Provide the [X, Y] coordinate of the cell's center where the given text is located.  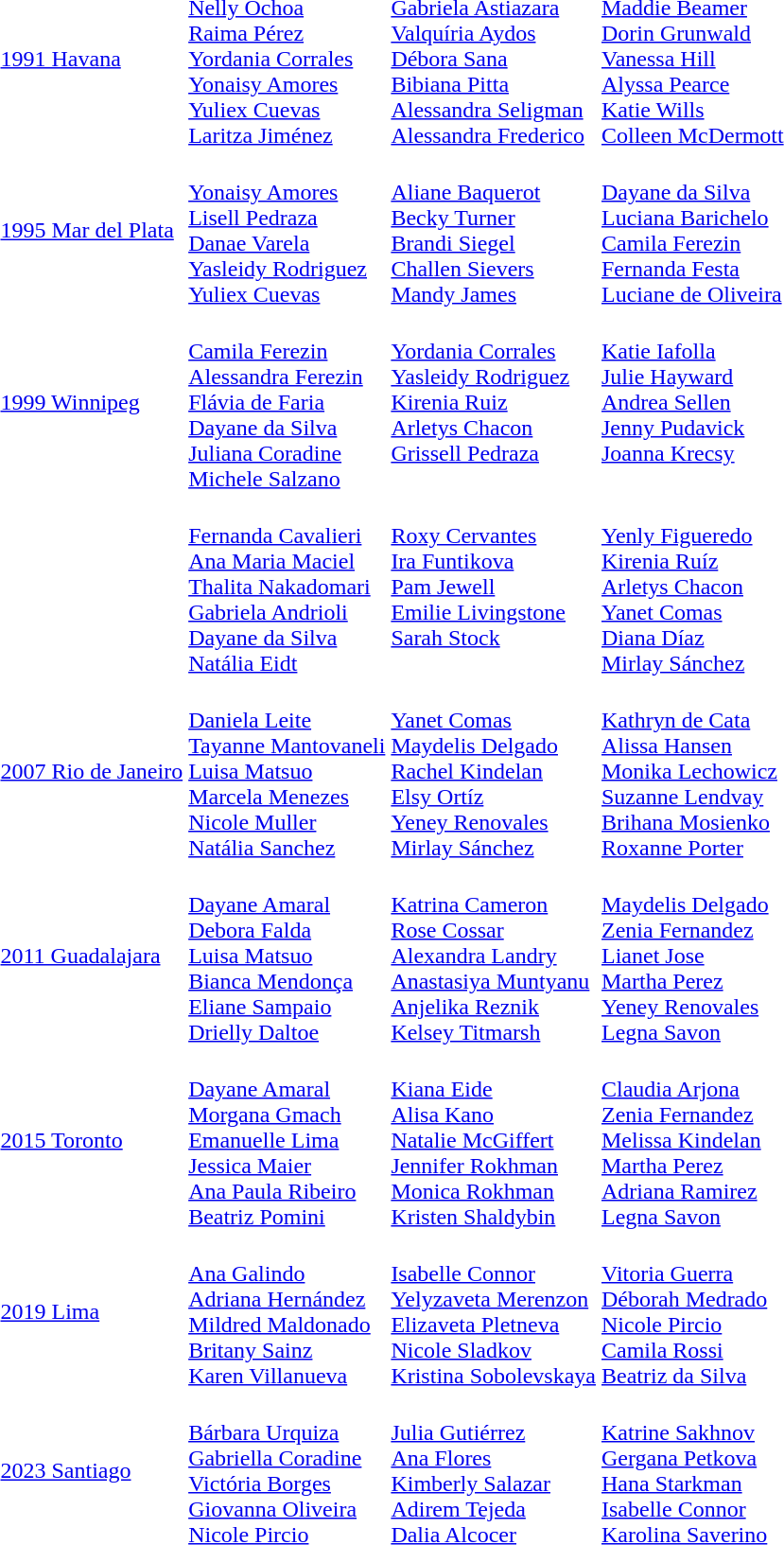
Camila FerezinAlessandra FerezinFlávia de FariaDayane da SilvaJuliana CoradineMichele Salzano [287, 402]
Yanet Comas Maydelis Delgado Rachel Kindelan Elsy Ortíz Yeney Renovales Mirlay Sánchez [494, 771]
Dayane AmaralMorgana GmachEmanuelle LimaJessica MaierAna Paula RibeiroBeatriz Pomini [287, 1140]
Ana GalindoAdriana HernándezMildred MaldonadoBritany SainzKaren Villanueva [287, 1311]
Roxy CervantesIra FuntikovaPam JewellEmilie LivingstoneSarah Stock [494, 587]
Katrina CameronRose CossarAlexandra LandryAnastasiya MuntyanuAnjelika ReznikKelsey Titmarsh [494, 956]
Aliane BaquerotBecky TurnerBrandi SiegelChallen SieversMandy James [494, 231]
Yonaisy AmoresLisell PedrazaDanae VarelaYasleidy RodriguezYuliex Cuevas [287, 231]
Fernanda CavalieriAna Maria MacielThalita NakadomariGabriela AndrioliDayane da SilvaNatália Eidt [287, 587]
Isabelle ConnorYelyzaveta MerenzonElizaveta PletnevaNicole SladkovKristina Sobolevskaya [494, 1311]
Dayane AmaralDebora FaldaLuisa MatsuoBianca MendonçaEliane SampaioDrielly Daltoe [287, 956]
Yordania CorralesYasleidy RodriguezKirenia RuizArletys ChaconGrissell Pedraza [494, 402]
Kiana EideAlisa KanoNatalie McGiffertJennifer RokhmanMonica RokhmanKristen Shaldybin [494, 1140]
Daniela Leite Tayanne Mantovaneli Luisa Matsuo Marcela Menezes Nicole Muller Natália Sanchez [287, 771]
